Extract the (X, Y) coordinate from the center of the cell holding the provided text.  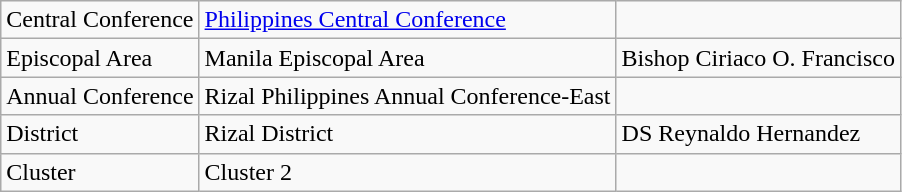
Episcopal Area (100, 58)
Cluster 2 (408, 172)
Rizal Philippines Annual Conference-East (408, 96)
Manila Episcopal Area (408, 58)
Annual Conference (100, 96)
Central Conference (100, 20)
District (100, 134)
Cluster (100, 172)
Philippines Central Conference (408, 20)
Rizal District (408, 134)
Bishop Ciriaco O. Francisco (758, 58)
DS Reynaldo Hernandez (758, 134)
